Return the (X, Y) coordinate for the center point of the cell that contains the specified text.  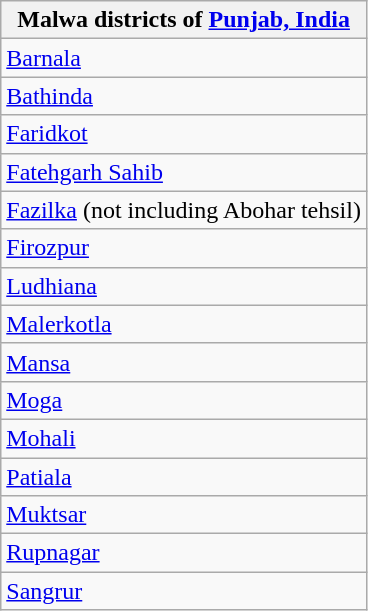
Fazilka (not including Abohar tehsil) (184, 210)
Malwa districts of Punjab, India (184, 20)
Fatehgarh Sahib (184, 172)
Muktsar (184, 515)
Moga (184, 400)
Ludhiana (184, 286)
Firozpur (184, 248)
Faridkot (184, 134)
Mohali (184, 438)
Patiala (184, 477)
Sangrur (184, 591)
Mansa (184, 362)
Malerkotla (184, 324)
Bathinda (184, 96)
Barnala (184, 58)
Rupnagar (184, 553)
